Extract the [X, Y] coordinate from the center of the cell holding the provided text.  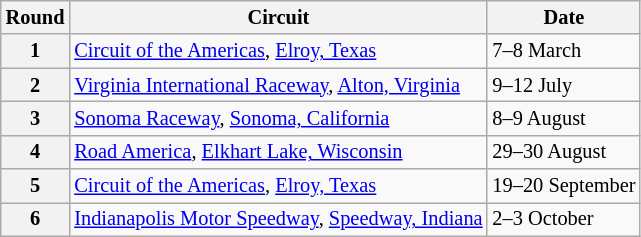
2 [36, 85]
8–9 August [564, 118]
Date [564, 17]
4 [36, 152]
9–12 July [564, 85]
Indianapolis Motor Speedway, Speedway, Indiana [278, 219]
Sonoma Raceway, Sonoma, California [278, 118]
3 [36, 118]
Virginia International Raceway, Alton, Virginia [278, 85]
2–3 October [564, 219]
7–8 March [564, 51]
6 [36, 219]
5 [36, 186]
Road America, Elkhart Lake, Wisconsin [278, 152]
19–20 September [564, 186]
29–30 August [564, 152]
1 [36, 51]
Round [36, 17]
Circuit [278, 17]
